Provide the [x, y] coordinate of the cell's center where the given text is located.  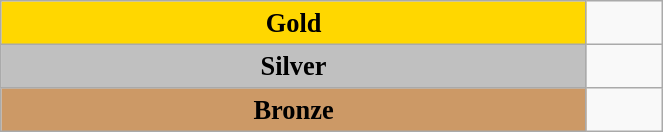
Bronze [294, 109]
Gold [294, 22]
Silver [294, 66]
